Output the [X, Y] coordinate of the center of the cell containing the given text.  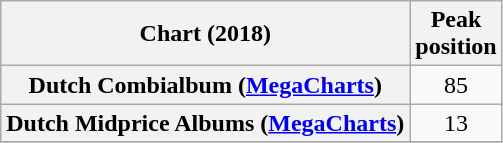
Dutch Midprice Albums (MegaCharts) [206, 123]
13 [456, 123]
Peakposition [456, 34]
Dutch Combialbum (MegaCharts) [206, 85]
85 [456, 85]
Chart (2018) [206, 34]
